Determine the (X, Y) coordinate at the center of the cell enclosing the given text.  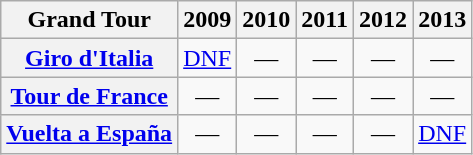
Tour de France (90, 96)
2010 (266, 20)
2011 (325, 20)
2013 (442, 20)
2012 (384, 20)
Grand Tour (90, 20)
2009 (208, 20)
Giro d'Italia (90, 58)
Vuelta a España (90, 134)
